Capture the cell that displays the provided text and extract its (x, y) central coordinate. 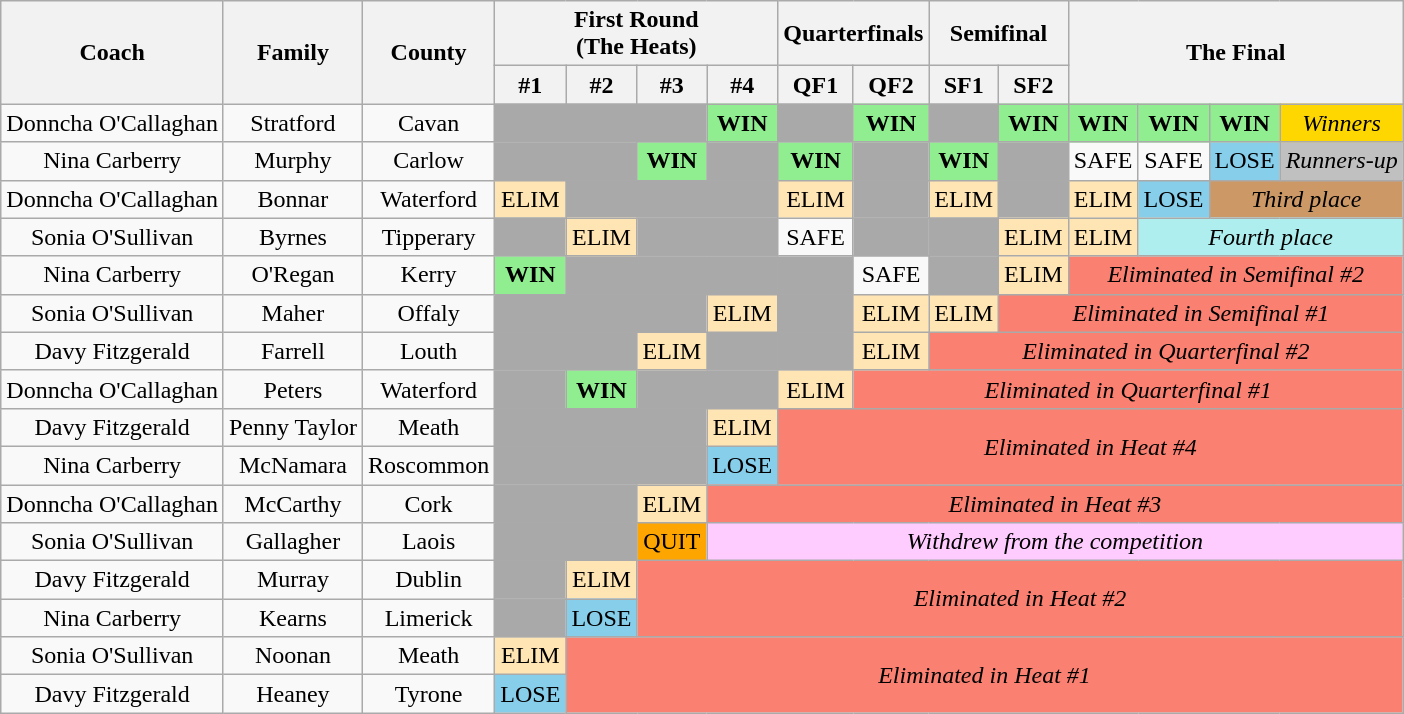
Fourth place (1270, 237)
Limerick (428, 618)
Semifinal (998, 34)
Tipperary (428, 237)
McNamara (292, 465)
Family (292, 52)
Noonan (292, 656)
#2 (602, 85)
Eliminated in Quarterfinal #2 (1166, 351)
Winners (1342, 123)
Quarterfinals (854, 34)
Farrell (292, 351)
Eliminated in Heat #3 (1055, 503)
SF2 (1034, 85)
County (428, 52)
Dublin (428, 580)
O'Regan (292, 275)
Kearns (292, 618)
First Round(The Heats) (636, 34)
Murphy (292, 161)
Eliminated in Heat #1 (984, 675)
Eliminated in Semifinal #1 (1202, 313)
Stratford (292, 123)
Withdrew from the competition (1055, 542)
Offaly (428, 313)
Cavan (428, 123)
Gallagher (292, 542)
Runners-up (1342, 161)
Louth (428, 351)
Eliminated in Semifinal #2 (1236, 275)
Eliminated in Heat #4 (1090, 446)
Murray (292, 580)
Bonnar (292, 199)
The Final (1236, 52)
Roscommon (428, 465)
Peters (292, 389)
Kerry (428, 275)
SF1 (964, 85)
Cork (428, 503)
Laois (428, 542)
#4 (742, 85)
Eliminated in Quarterfinal #1 (1128, 389)
McCarthy (292, 503)
Carlow (428, 161)
QUIT (672, 542)
QF1 (816, 85)
Tyrone (428, 694)
Heaney (292, 694)
QF2 (891, 85)
#1 (530, 85)
#3 (672, 85)
Byrnes (292, 237)
Third place (1306, 199)
Coach (112, 52)
Penny Taylor (292, 427)
Eliminated in Heat #2 (1020, 599)
Maher (292, 313)
